Identify which cell holds the provided text, then report its (x, y) central coordinate. 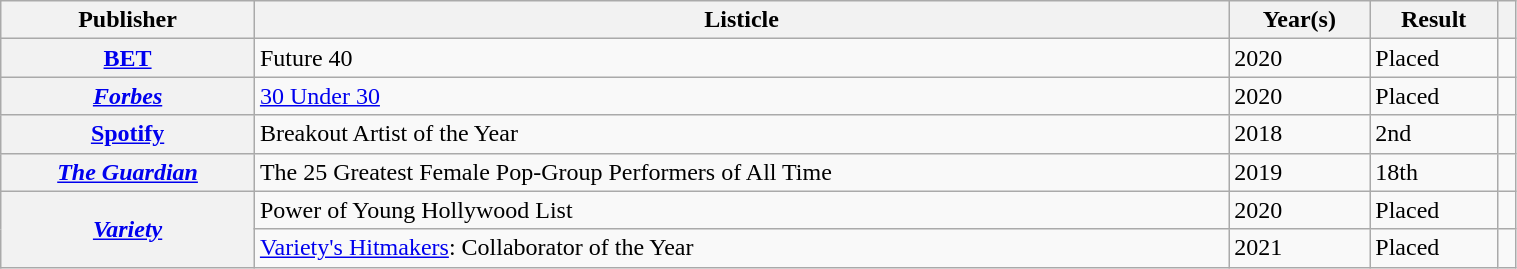
The 25 Greatest Female Pop-Group Performers of All Time (741, 172)
30 Under 30 (741, 96)
2018 (1300, 134)
Year(s) (1300, 20)
Power of Young Hollywood List (741, 210)
Breakout Artist of the Year (741, 134)
Listicle (741, 20)
Future 40 (741, 58)
18th (1434, 172)
Forbes (128, 96)
Spotify (128, 134)
Publisher (128, 20)
The Guardian (128, 172)
Result (1434, 20)
Variety's Hitmakers: Collaborator of the Year (741, 248)
Variety (128, 229)
BET (128, 58)
2nd (1434, 134)
2019 (1300, 172)
2021 (1300, 248)
